Return [X, Y] of the center of cell containing provided text 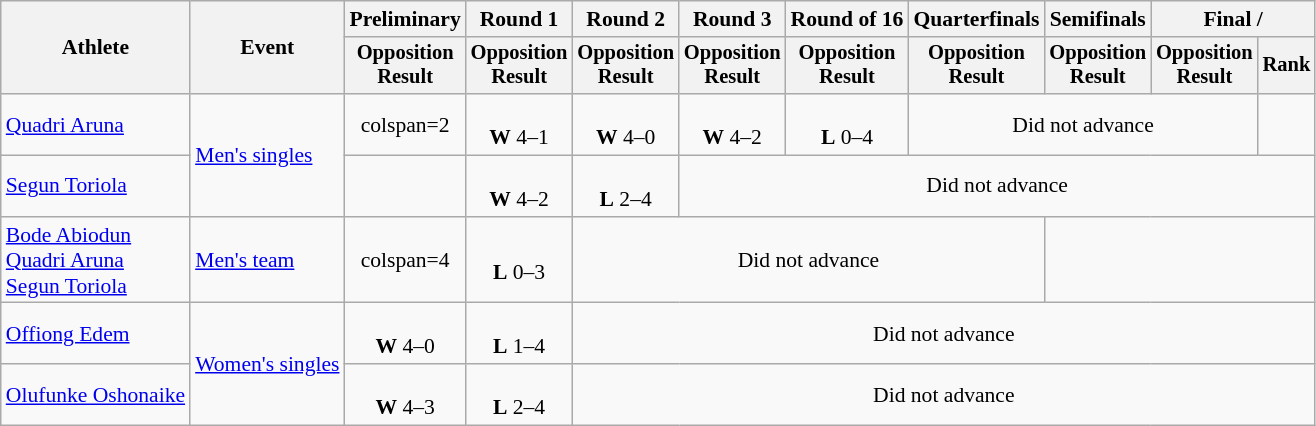
Segun Toriola [96, 186]
Event [267, 48]
W 4–1 [520, 124]
Final / [1233, 19]
Athlete [96, 48]
Round 1 [520, 19]
Men's team [267, 260]
Quadri Aruna [96, 124]
Quarterfinals [976, 19]
Preliminary [406, 19]
Offiong Edem [96, 334]
Round 3 [732, 19]
Round 2 [626, 19]
Olufunke Oshonaike [96, 394]
Rank [1287, 66]
W 4–3 [406, 394]
Semifinals [1098, 19]
L 0–3 [520, 260]
colspan=2 [406, 124]
L 0–4 [848, 124]
colspan=4 [406, 260]
Round of 16 [848, 19]
Men's singles [267, 155]
Bode AbiodunQuadri ArunaSegun Toriola [96, 260]
L 1–4 [520, 334]
Women's singles [267, 364]
